Output the [X, Y] coordinate of the center of the cell containing the given text.  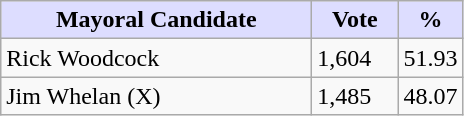
Mayoral Candidate [156, 20]
Jim Whelan (X) [156, 96]
48.07 [430, 96]
Vote [355, 20]
1,604 [355, 58]
% [430, 20]
51.93 [430, 58]
Rick Woodcock [156, 58]
1,485 [355, 96]
